From the cell containing the given text, extract its center point as (X, Y) coordinate. 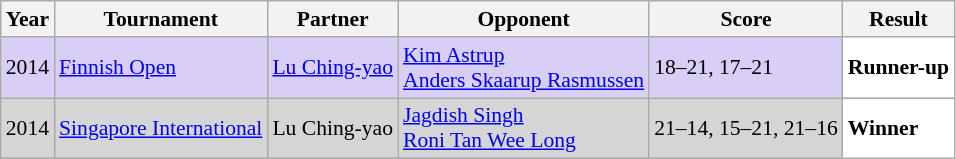
Tournament (160, 19)
18–21, 17–21 (746, 68)
Winner (898, 128)
Score (746, 19)
Singapore International (160, 128)
21–14, 15–21, 21–16 (746, 128)
Jagdish Singh Roni Tan Wee Long (524, 128)
Partner (332, 19)
Year (28, 19)
Opponent (524, 19)
Runner-up (898, 68)
Finnish Open (160, 68)
Kim Astrup Anders Skaarup Rasmussen (524, 68)
Result (898, 19)
